Determine the (x, y) coordinate at the center of the cell enclosing the given text.  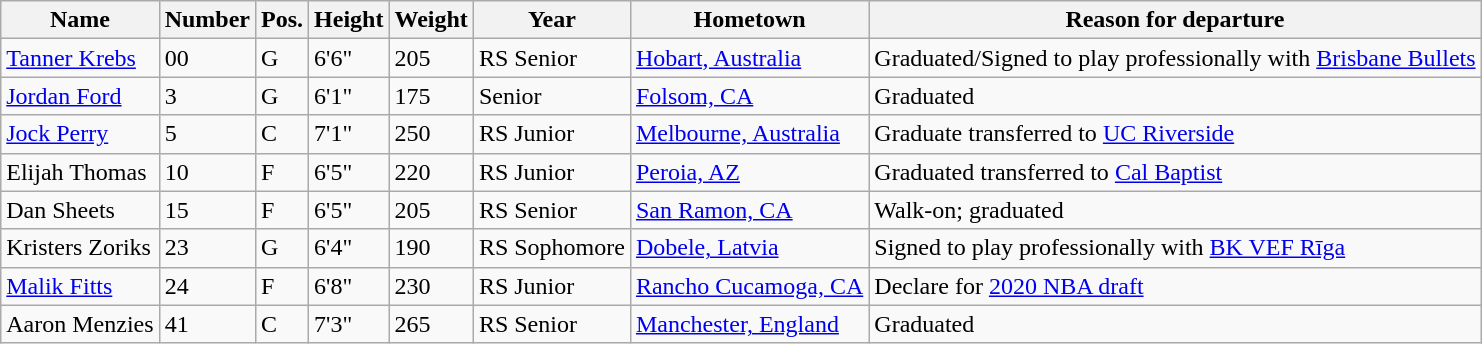
Tanner Krebs (80, 58)
San Ramon, CA (749, 210)
Melbourne, Australia (749, 134)
Dan Sheets (80, 210)
Graduated transferred to Cal Baptist (1175, 172)
175 (431, 96)
3 (207, 96)
Graduated/Signed to play professionally with Brisbane Bullets (1175, 58)
RS Sophomore (552, 248)
23 (207, 248)
10 (207, 172)
250 (431, 134)
6'6" (349, 58)
7'1" (349, 134)
Folsom, CA (749, 96)
Senior (552, 96)
Walk-on; graduated (1175, 210)
5 (207, 134)
Graduate transferred to UC Riverside (1175, 134)
Number (207, 20)
Jock Perry (80, 134)
Elijah Thomas (80, 172)
Signed to play professionally with BK VEF Rīga (1175, 248)
Pos. (282, 20)
Hobart, Australia (749, 58)
Year (552, 20)
Kristers Zoriks (80, 248)
Dobele, Latvia (749, 248)
190 (431, 248)
Reason for departure (1175, 20)
265 (431, 324)
Hometown (749, 20)
Jordan Ford (80, 96)
Rancho Cucamoga, CA (749, 286)
6'1" (349, 96)
Manchester, England (749, 324)
Aaron Menzies (80, 324)
Peroia, AZ (749, 172)
Height (349, 20)
00 (207, 58)
6'4" (349, 248)
6'8" (349, 286)
24 (207, 286)
220 (431, 172)
7'3" (349, 324)
230 (431, 286)
41 (207, 324)
15 (207, 210)
Malik Fitts (80, 286)
Weight (431, 20)
Declare for 2020 NBA draft (1175, 286)
Name (80, 20)
